Scan for the cell matching the given text and deliver its (x, y) coordinate at center. 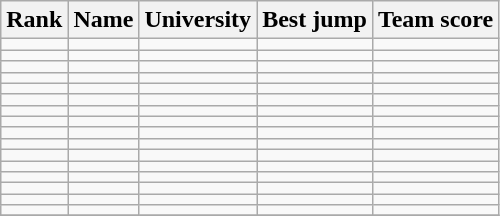
Best jump (315, 20)
Team score (435, 20)
University (198, 20)
Name (104, 20)
Rank (34, 20)
